Return the [X, Y] coordinate for the center point of the cell that contains the specified text.  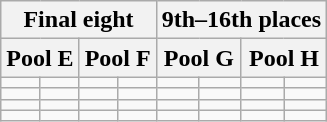
9th–16th places [241, 20]
Pool F [118, 58]
Pool G [198, 58]
Pool H [284, 58]
Final eight [78, 20]
Pool E [40, 58]
